Pinpoint the cell where the given text exists, returning its [X, Y] midpoint coordinate. 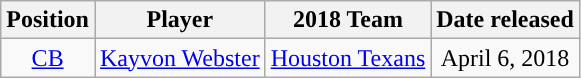
Kayvon Webster [180, 58]
Position [48, 20]
2018 Team [348, 20]
Date released [506, 20]
CB [48, 58]
Houston Texans [348, 58]
April 6, 2018 [506, 58]
Player [180, 20]
